Identify which cell holds the provided text, then report its (x, y) central coordinate. 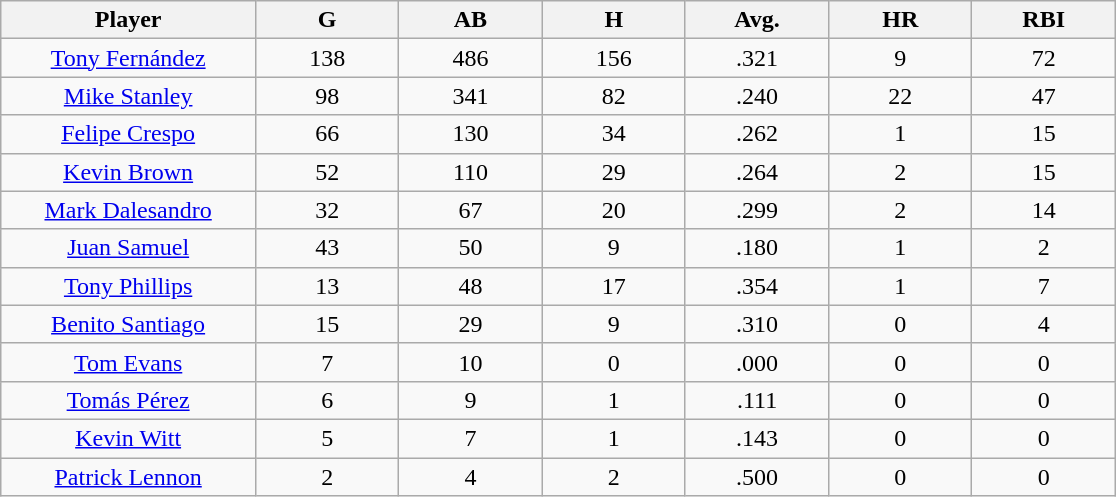
Patrick Lennon (128, 477)
67 (470, 210)
.310 (756, 324)
.180 (756, 248)
.264 (756, 172)
32 (326, 210)
Kevin Brown (128, 172)
486 (470, 58)
Player (128, 20)
47 (1044, 96)
.262 (756, 134)
5 (326, 438)
Tony Phillips (128, 286)
341 (470, 96)
110 (470, 172)
Benito Santiago (128, 324)
98 (326, 96)
HR (900, 20)
Mike Stanley (128, 96)
Juan Samuel (128, 248)
43 (326, 248)
66 (326, 134)
Tomás Pérez (128, 400)
138 (326, 58)
.240 (756, 96)
10 (470, 362)
20 (614, 210)
Tom Evans (128, 362)
156 (614, 58)
.143 (756, 438)
Kevin Witt (128, 438)
Felipe Crespo (128, 134)
13 (326, 286)
6 (326, 400)
.299 (756, 210)
48 (470, 286)
52 (326, 172)
130 (470, 134)
Tony Fernández (128, 58)
82 (614, 96)
.354 (756, 286)
.500 (756, 477)
H (614, 20)
17 (614, 286)
AB (470, 20)
.111 (756, 400)
Mark Dalesandro (128, 210)
.000 (756, 362)
34 (614, 134)
50 (470, 248)
RBI (1044, 20)
Avg. (756, 20)
22 (900, 96)
14 (1044, 210)
72 (1044, 58)
G (326, 20)
.321 (756, 58)
